Scan for the cell matching the given text and deliver its (x, y) coordinate at center. 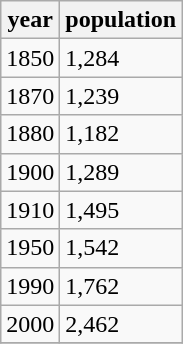
1850 (30, 58)
1,289 (121, 172)
1910 (30, 210)
1,495 (121, 210)
1,762 (121, 286)
2000 (30, 324)
1880 (30, 134)
year (30, 20)
1,182 (121, 134)
population (121, 20)
1990 (30, 286)
1,542 (121, 248)
1870 (30, 96)
1950 (30, 248)
1,239 (121, 96)
2,462 (121, 324)
1900 (30, 172)
1,284 (121, 58)
